Find where the given text appears and provide that cell's center as (X, Y) coordinate. 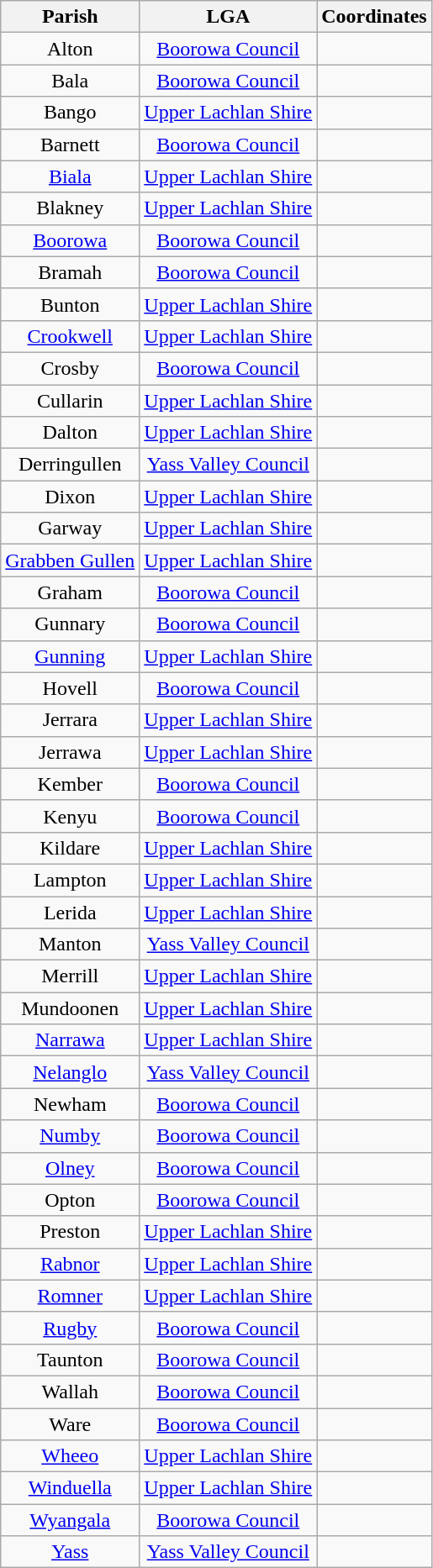
Hovell (71, 688)
Garway (71, 529)
LGA (229, 17)
Gunning (71, 656)
Graham (71, 592)
Newham (71, 1104)
Cullarin (71, 401)
Mundoonen (71, 1008)
Rugby (71, 1328)
Parish (71, 17)
Bramah (71, 272)
Numby (71, 1136)
Merrill (71, 976)
Biala (71, 176)
Boorowa (71, 240)
Bala (71, 81)
Taunton (71, 1360)
Kildare (71, 848)
Nelanglo (71, 1072)
Bango (71, 113)
Kember (71, 784)
Preston (71, 1232)
Kenyu (71, 816)
Olney (71, 1168)
Dalton (71, 433)
Gunnary (71, 624)
Lerida (71, 912)
Barnett (71, 145)
Ware (71, 1424)
Winduella (71, 1488)
Wyangala (71, 1520)
Wheeo (71, 1456)
Lampton (71, 880)
Jerrawa (71, 752)
Jerrara (71, 720)
Opton (71, 1200)
Crookwell (71, 336)
Grabben Gullen (71, 560)
Bunton (71, 304)
Dixon (71, 497)
Crosby (71, 368)
Rabnor (71, 1264)
Derringullen (71, 465)
Manton (71, 944)
Wallah (71, 1392)
Blakney (71, 208)
Yass (71, 1552)
Alton (71, 49)
Coordinates (374, 17)
Romner (71, 1296)
Narrawa (71, 1040)
